From the cell containing the given text, extract its center point as (X, Y) coordinate. 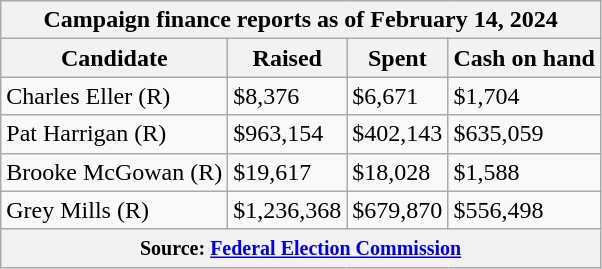
Brooke McGowan (R) (114, 172)
Pat Harrigan (R) (114, 134)
Raised (288, 58)
$1,236,368 (288, 210)
Source: Federal Election Commission (301, 248)
Grey Mills (R) (114, 210)
Spent (398, 58)
$18,028 (398, 172)
Campaign finance reports as of February 14, 2024 (301, 20)
Cash on hand (524, 58)
$6,671 (398, 96)
$556,498 (524, 210)
$1,704 (524, 96)
$402,143 (398, 134)
Candidate (114, 58)
$8,376 (288, 96)
Charles Eller (R) (114, 96)
$679,870 (398, 210)
$635,059 (524, 134)
$1,588 (524, 172)
$19,617 (288, 172)
$963,154 (288, 134)
